For the text-containing cell, return its midpoint in [x, y] coordinate format. 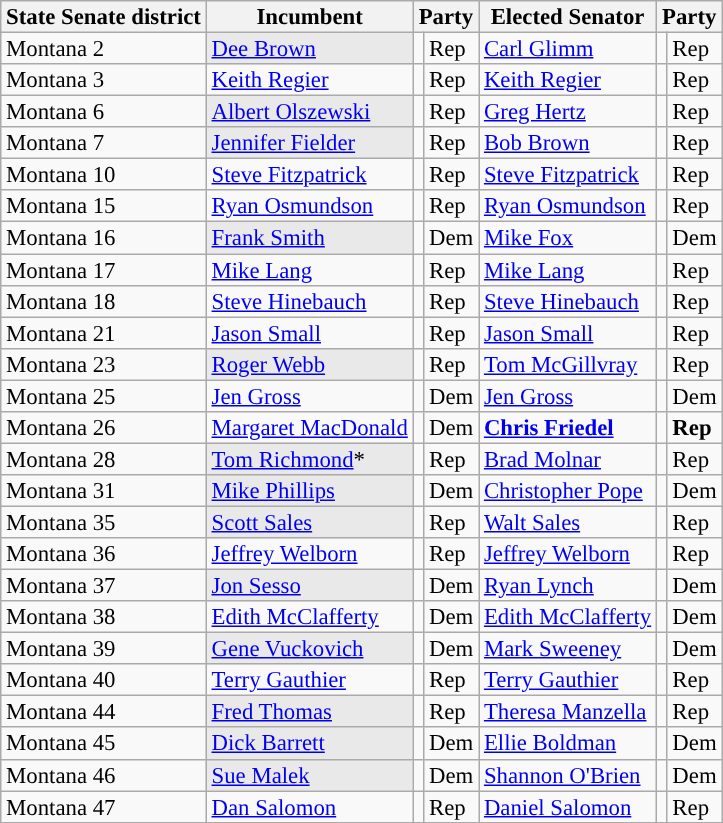
Incumbent [310, 17]
Montana 18 [104, 301]
Montana 15 [104, 206]
Montana 46 [104, 775]
Montana 6 [104, 112]
Elected Senator [568, 17]
Christopher Pope [568, 491]
Montana 37 [104, 586]
Montana 36 [104, 554]
Montana 3 [104, 80]
Montana 28 [104, 459]
Dee Brown [310, 49]
Tom Richmond* [310, 459]
Montana 44 [104, 712]
Montana 21 [104, 333]
Shannon O'Brien [568, 775]
Montana 16 [104, 238]
Montana 39 [104, 649]
Jennifer Fielder [310, 143]
Roger Webb [310, 364]
Montana 35 [104, 522]
Walt Sales [568, 522]
Dan Salomon [310, 807]
Montana 7 [104, 143]
Scott Sales [310, 522]
Dick Barrett [310, 744]
Montana 40 [104, 680]
Montana 17 [104, 270]
Bob Brown [568, 143]
Albert Olszewski [310, 112]
Margaret MacDonald [310, 428]
Mike Fox [568, 238]
Montana 45 [104, 744]
Mark Sweeney [568, 649]
Montana 31 [104, 491]
Greg Hertz [568, 112]
Carl Glimm [568, 49]
Montana 47 [104, 807]
Sue Malek [310, 775]
Montana 23 [104, 364]
Ellie Boldman [568, 744]
Gene Vuckovich [310, 649]
Chris Friedel [568, 428]
Frank Smith [310, 238]
Daniel Salomon [568, 807]
Mike Phillips [310, 491]
Montana 38 [104, 617]
Theresa Manzella [568, 712]
Brad Molnar [568, 459]
Ryan Lynch [568, 586]
Montana 2 [104, 49]
Tom McGillvray [568, 364]
State Senate district [104, 17]
Fred Thomas [310, 712]
Montana 25 [104, 396]
Montana 26 [104, 428]
Montana 10 [104, 175]
Jon Sesso [310, 586]
